Output the [X, Y] coordinate of the center of the cell containing the given text.  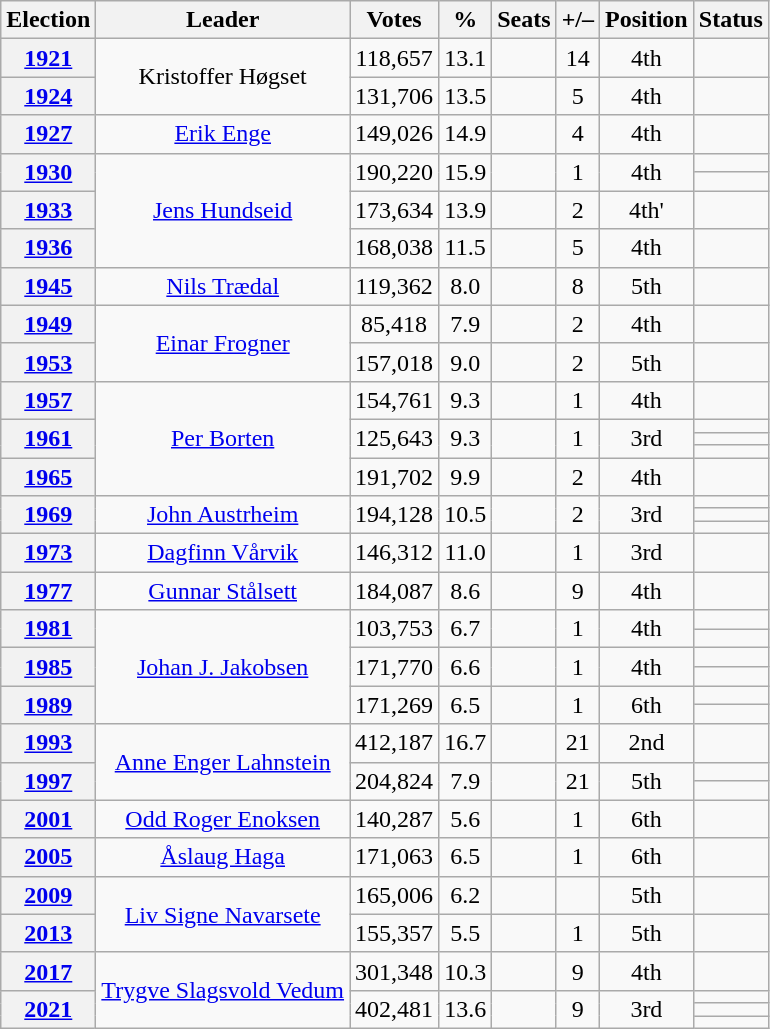
1965 [48, 477]
Status [730, 20]
9.0 [466, 362]
Anne Enger Lahnstein [223, 762]
171,269 [394, 705]
5.6 [466, 819]
8.6 [466, 591]
412,187 [394, 743]
149,026 [394, 134]
204,824 [394, 781]
14.9 [466, 134]
Kristoffer Høgset [223, 77]
+/– [578, 20]
4 [578, 134]
6.2 [466, 895]
1973 [48, 553]
Election [48, 20]
2009 [48, 895]
2013 [48, 933]
1997 [48, 781]
155,357 [394, 933]
1945 [48, 286]
184,087 [394, 591]
Leader [223, 20]
2nd [647, 743]
2017 [48, 971]
Per Borten [223, 438]
Trygve Slagsvold Vedum [223, 990]
85,418 [394, 324]
140,287 [394, 819]
Erik Enge [223, 134]
10.3 [466, 971]
168,038 [394, 248]
1969 [48, 515]
11.5 [466, 248]
1921 [48, 58]
118,657 [394, 58]
15.9 [466, 172]
301,348 [394, 971]
6.6 [466, 667]
John Austrheim [223, 515]
2001 [48, 819]
2005 [48, 857]
5.5 [466, 933]
9.9 [466, 477]
1930 [48, 172]
13.5 [466, 96]
125,643 [394, 438]
1936 [48, 248]
Dagfinn Vårvik [223, 553]
157,018 [394, 362]
Einar Frogner [223, 343]
Johan J. Jakobsen [223, 667]
11.0 [466, 553]
10.5 [466, 515]
190,220 [394, 172]
103,753 [394, 629]
173,634 [394, 210]
1985 [48, 667]
402,481 [394, 1009]
8.0 [466, 286]
13.1 [466, 58]
8 [578, 286]
Jens Hundseid [223, 210]
1957 [48, 400]
165,006 [394, 895]
4th' [647, 210]
1993 [48, 743]
Votes [394, 20]
6.7 [466, 629]
% [466, 20]
1933 [48, 210]
154,761 [394, 400]
13.6 [466, 1009]
Position [647, 20]
Odd Roger Enoksen [223, 819]
Gunnar Stålsett [223, 591]
1949 [48, 324]
194,128 [394, 515]
1927 [48, 134]
119,362 [394, 286]
1977 [48, 591]
1961 [48, 438]
171,770 [394, 667]
Liv Signe Navarsete [223, 914]
13.9 [466, 210]
1989 [48, 705]
2021 [48, 1009]
146,312 [394, 553]
191,702 [394, 477]
1953 [48, 362]
171,063 [394, 857]
16.7 [466, 743]
1924 [48, 96]
14 [578, 58]
Nils Trædal [223, 286]
Seats [524, 20]
1981 [48, 629]
Åslaug Haga [223, 857]
131,706 [394, 96]
